Find where the given text appears and provide that cell's center as [x, y] coordinate. 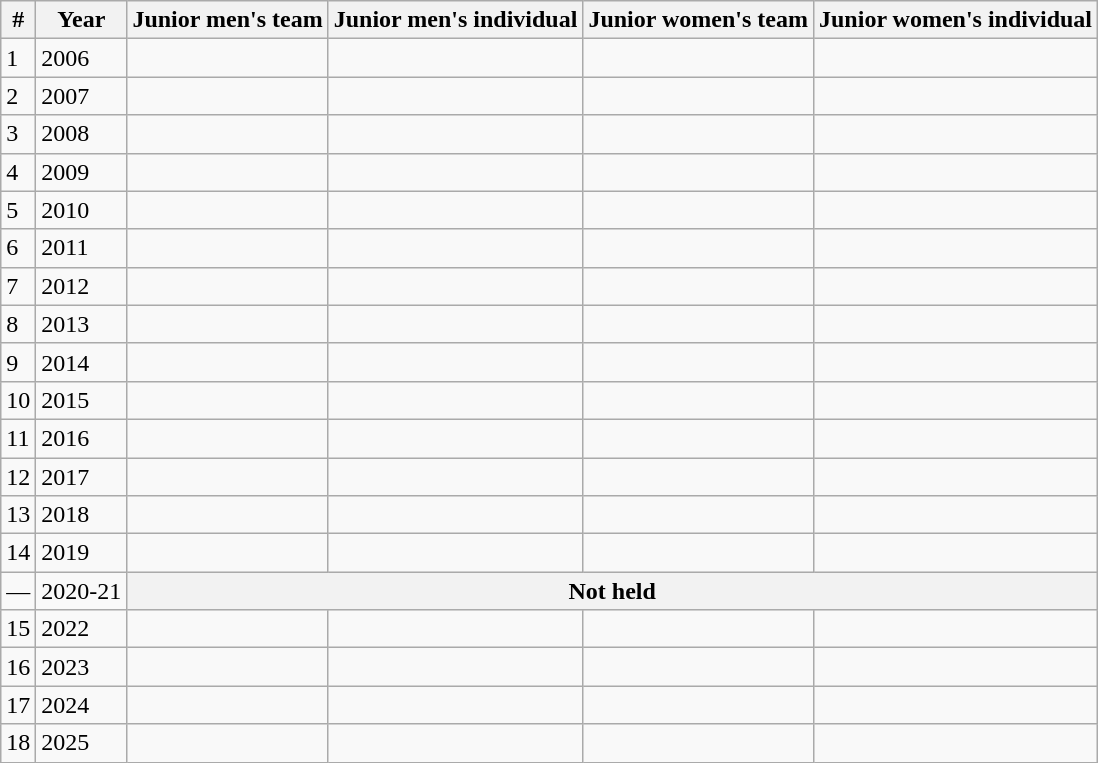
— [18, 591]
# [18, 20]
2018 [82, 515]
14 [18, 553]
4 [18, 172]
17 [18, 705]
2017 [82, 477]
16 [18, 667]
2019 [82, 553]
2011 [82, 248]
13 [18, 515]
2 [18, 96]
3 [18, 134]
1 [18, 58]
6 [18, 248]
Junior men's team [228, 20]
9 [18, 362]
8 [18, 324]
2010 [82, 210]
2020-21 [82, 591]
10 [18, 400]
5 [18, 210]
2025 [82, 743]
Junior women's team [698, 20]
2024 [82, 705]
2015 [82, 400]
15 [18, 629]
7 [18, 286]
Not held [612, 591]
2006 [82, 58]
Junior women's individual [955, 20]
2008 [82, 134]
2012 [82, 286]
2007 [82, 96]
2022 [82, 629]
2009 [82, 172]
11 [18, 438]
2023 [82, 667]
Junior men's individual [456, 20]
Year [82, 20]
2014 [82, 362]
2013 [82, 324]
12 [18, 477]
2016 [82, 438]
18 [18, 743]
